Locate the cell with the specified text and output its [X, Y] center coordinate. 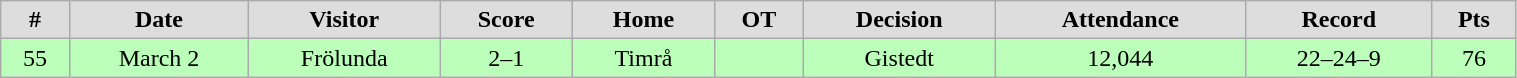
Record [1339, 20]
OT [758, 20]
Attendance [1120, 20]
Decision [900, 20]
Pts [1474, 20]
Gistedt [900, 58]
Date [158, 20]
12,044 [1120, 58]
Timrå [644, 58]
2–1 [506, 58]
Home [644, 20]
76 [1474, 58]
Visitor [344, 20]
Frölunda [344, 58]
55 [36, 58]
Score [506, 20]
# [36, 20]
22–24–9 [1339, 58]
March 2 [158, 58]
